Output the [X, Y] coordinate of the center of the cell containing the given text.  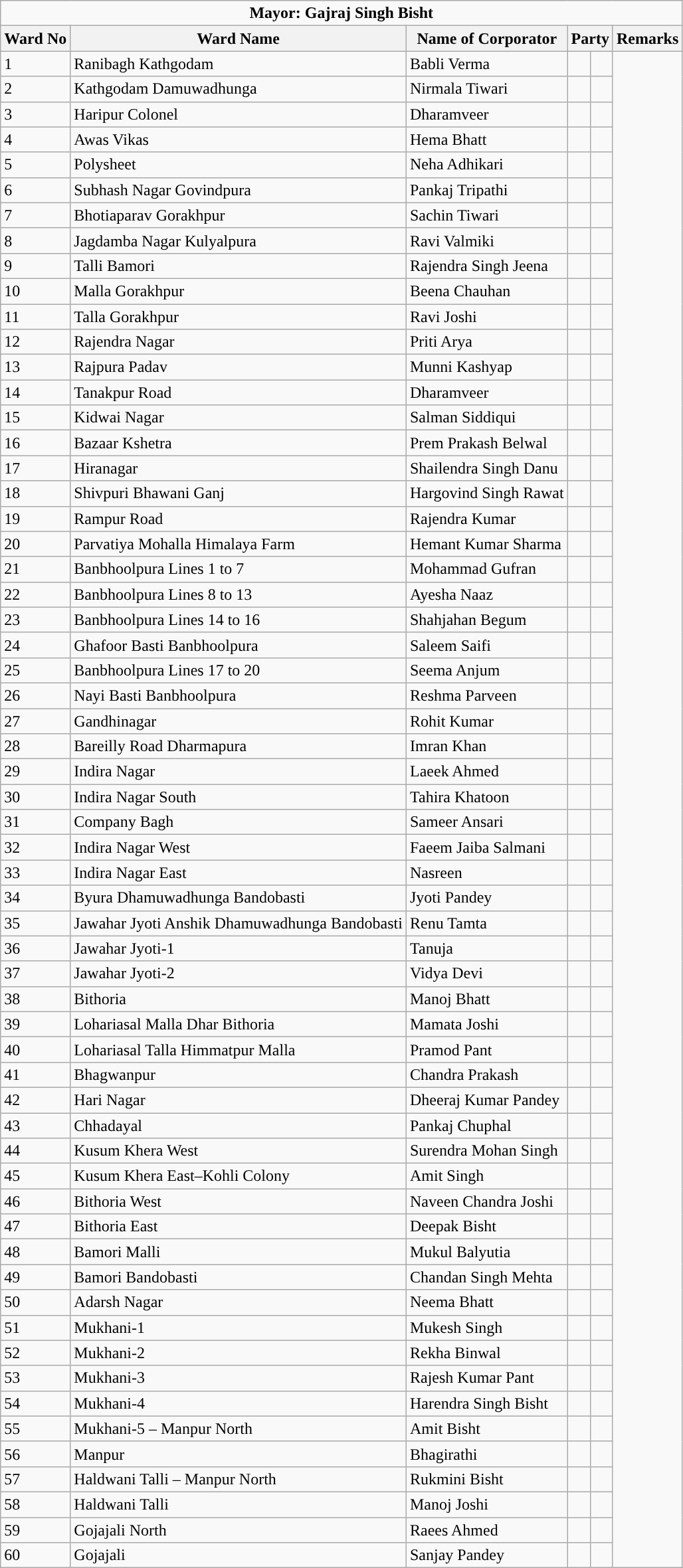
Chandra Prakash [486, 1075]
Haripur Colonel [239, 114]
Bhagwanpur [239, 1075]
Adarsh Nagar [239, 1302]
Shailendra Singh Danu [486, 468]
58 [36, 1504]
Rohit Kumar [486, 721]
12 [36, 342]
Banbhoolpura Lines 1 to 7 [239, 569]
Deepak Bisht [486, 1227]
Mukhani-2 [239, 1353]
Mukhani-3 [239, 1378]
19 [36, 519]
Banbhoolpura Lines 14 to 16 [239, 620]
54 [36, 1403]
60 [36, 1555]
11 [36, 317]
24 [36, 645]
30 [36, 797]
Hari Nagar [239, 1100]
Hemant Kumar Sharma [486, 544]
29 [36, 772]
Pramod Pant [486, 1049]
32 [36, 847]
Neha Adhikari [486, 165]
Renu Tamta [486, 923]
Nayi Basti Banbhoolpura [239, 695]
Jyoti Pandey [486, 898]
Ghafoor Basti Banbhoolpura [239, 645]
Priti Arya [486, 342]
Ayesha Naaz [486, 594]
22 [36, 594]
Shahjahan Begum [486, 620]
Mukhani-1 [239, 1328]
31 [36, 822]
52 [36, 1353]
Bamori Bandobasti [239, 1277]
Mukhani-5 – Manpur North [239, 1429]
20 [36, 544]
Bithoria West [239, 1201]
48 [36, 1252]
26 [36, 695]
Bhotiaparav Gorakhpur [239, 215]
50 [36, 1302]
Vidya Devi [486, 974]
Malla Gorakhpur [239, 291]
Jagdamba Nagar Kulyalpura [239, 240]
Manoj Bhatt [486, 999]
Subhash Nagar Govindpura [239, 190]
Seema Anjum [486, 670]
Ward Name [239, 39]
Bareilly Road Dharmapura [239, 746]
Faeem Jaiba Salmani [486, 847]
Bazaar Kshetra [239, 443]
Rekha Binwal [486, 1353]
Chandan Singh Mehta [486, 1277]
Party [590, 39]
Remarks [647, 39]
4 [36, 139]
Indira Nagar [239, 772]
Tanakpur Road [239, 392]
Rampur Road [239, 519]
28 [36, 746]
Rajesh Kumar Pant [486, 1378]
Gojajali [239, 1555]
Mayor: Gajraj Singh Bisht [341, 13]
Hiranagar [239, 468]
Jawahar Jyoti-1 [239, 948]
Talli Bamori [239, 266]
Indira Nagar East [239, 873]
36 [36, 948]
Haldwani Talli – Manpur North [239, 1479]
57 [36, 1479]
16 [36, 443]
Hargovind Singh Rawat [486, 493]
49 [36, 1277]
35 [36, 923]
Surendra Mohan Singh [486, 1151]
Rajpura Padav [239, 367]
Raees Ahmed [486, 1529]
Bithoria East [239, 1227]
27 [36, 721]
Talla Gorakhpur [239, 317]
Bamori Malli [239, 1252]
17 [36, 468]
Nasreen [486, 873]
Rajendra Nagar [239, 342]
Banbhoolpura Lines 8 to 13 [239, 594]
43 [36, 1126]
37 [36, 974]
56 [36, 1454]
6 [36, 190]
18 [36, 493]
Polysheet [239, 165]
Sachin Tiwari [486, 215]
Bhagirathi [486, 1454]
Amit Bisht [486, 1429]
Rajendra Kumar [486, 519]
Awas Vikas [239, 139]
Indira Nagar West [239, 847]
Kusum Khera East–Kohli Colony [239, 1176]
38 [36, 999]
Name of Corporator [486, 39]
Babli Verma [486, 64]
10 [36, 291]
8 [36, 240]
46 [36, 1201]
45 [36, 1176]
Indira Nagar South [239, 797]
Mukhani-4 [239, 1403]
Neema Bhatt [486, 1302]
Rajendra Singh Jeena [486, 266]
Prem Prakash Belwal [486, 443]
Ranibagh Kathgodam [239, 64]
Banbhoolpura Lines 17 to 20 [239, 670]
25 [36, 670]
59 [36, 1529]
44 [36, 1151]
Kidwai Nagar [239, 418]
Mukul Balyutia [486, 1252]
14 [36, 392]
Gandhinagar [239, 721]
Tahira Khatoon [486, 797]
Mohammad Gufran [486, 569]
13 [36, 367]
5 [36, 165]
Chhadayal [239, 1126]
Kusum Khera West [239, 1151]
Lohariasal Malla Dhar Bithoria [239, 1024]
53 [36, 1378]
Ravi Joshi [486, 317]
Ward No [36, 39]
15 [36, 418]
Imran Khan [486, 746]
51 [36, 1328]
Jawahar Jyoti-2 [239, 974]
Pankaj Tripathi [486, 190]
Mukesh Singh [486, 1328]
Sanjay Pandey [486, 1555]
55 [36, 1429]
Salman Siddiqui [486, 418]
9 [36, 266]
1 [36, 64]
Lohariasal Talla Himmatpur Malla [239, 1049]
21 [36, 569]
33 [36, 873]
47 [36, 1227]
23 [36, 620]
Tanuja [486, 948]
Mamata Joshi [486, 1024]
Haldwani Talli [239, 1504]
Beena Chauhan [486, 291]
Jawahar Jyoti Anshik Dhamuwadhunga Bandobasti [239, 923]
Parvatiya Mohalla Himalaya Farm [239, 544]
Manoj Joshi [486, 1504]
Laeek Ahmed [486, 772]
Ravi Valmiki [486, 240]
Manpur [239, 1454]
34 [36, 898]
Shivpuri Bhawani Ganj [239, 493]
Kathgodam Damuwadhunga [239, 89]
Dheeraj Kumar Pandey [486, 1100]
41 [36, 1075]
Amit Singh [486, 1176]
Reshma Parveen [486, 695]
Sameer Ansari [486, 822]
7 [36, 215]
42 [36, 1100]
Pankaj Chuphal [486, 1126]
Munni Kashyap [486, 367]
Rukmini Bisht [486, 1479]
2 [36, 89]
40 [36, 1049]
Company Bagh [239, 822]
Harendra Singh Bisht [486, 1403]
Nirmala Tiwari [486, 89]
Saleem Saifi [486, 645]
Gojajali North [239, 1529]
39 [36, 1024]
Naveen Chandra Joshi [486, 1201]
3 [36, 114]
Byura Dhamuwadhunga Bandobasti [239, 898]
Hema Bhatt [486, 139]
Bithoria [239, 999]
